From the cell containing the given text, extract its center point as [x, y] coordinate. 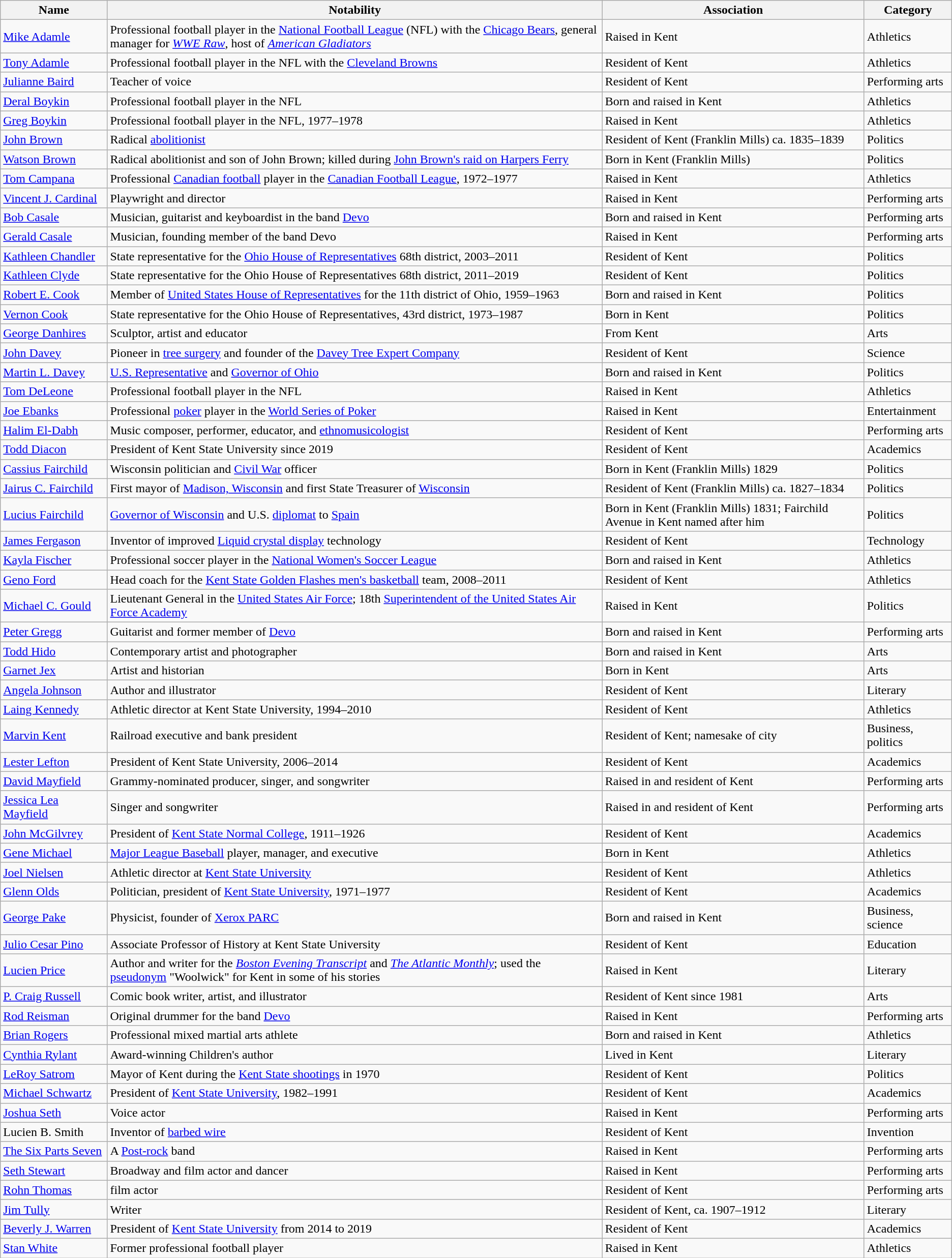
Teacher of voice [355, 82]
John Davey [54, 353]
John Brown [54, 140]
Lucien B. Smith [54, 1132]
Business, science [908, 917]
Musician, founding member of the band Devo [355, 236]
Marvin Kent [54, 735]
Professional soccer player in the National Women's Soccer League [355, 560]
Todd Hido [54, 651]
George Pake [54, 917]
Lester Lefton [54, 762]
Music composer, performer, educator, and ethnomusicologist [355, 430]
Stan White [54, 1248]
Writer [355, 1209]
Professional poker player in the World Series of Poker [355, 411]
Singer and songwriter [355, 807]
Invention [908, 1132]
Gene Michael [54, 853]
The Six Parts Seven [54, 1151]
Politician, president of Kent State University, 1971–1977 [355, 891]
Halim El-Dabh [54, 430]
Seth Stewart [54, 1171]
Author and writer for the Boston Evening Transcript and The Atlantic Monthly; used the pseudonym "Woolwick" for Kent in some of his stories [355, 970]
Resident of Kent, ca. 1907–1912 [733, 1209]
film actor [355, 1190]
Athletic director at Kent State University [355, 872]
Kathleen Clyde [54, 276]
Jairus C. Fairchild [54, 488]
Bob Casale [54, 217]
Guitarist and former member of Devo [355, 632]
Education [908, 944]
President of Kent State University from 2014 to 2019 [355, 1229]
Cynthia Rylant [54, 1055]
Resident of Kent (Franklin Mills) ca. 1835–1839 [733, 140]
Original drummer for the band Devo [355, 1016]
Resident of Kent since 1981 [733, 997]
Vincent J. Cardinal [54, 198]
Kathleen Chandler [54, 256]
Geno Ford [54, 579]
Comic book writer, artist, and illustrator [355, 997]
Athletic director at Kent State University, 1994–2010 [355, 709]
Inventor of improved Liquid crystal display technology [355, 541]
Associate Professor of History at Kent State University [355, 944]
Name [54, 10]
Professional football player in the NFL, 1977–1978 [355, 121]
Tom DeLeone [54, 392]
Julianne Baird [54, 82]
Tony Adamle [54, 63]
State representative for the Ohio House of Representatives, 43rd district, 1973–1987 [355, 314]
Julio Cesar Pino [54, 944]
First mayor of Madison, Wisconsin and first State Treasurer of Wisconsin [355, 488]
Professional Canadian football player in the Canadian Football League, 1972–1977 [355, 178]
Head coach for the Kent State Golden Flashes men's basketball team, 2008–2011 [355, 579]
Cassius Fairchild [54, 469]
Jessica Lea Mayfield [54, 807]
Rohn Thomas [54, 1190]
Robert E. Cook [54, 295]
Lieutenant General in the United States Air Force; 18th Superintendent of the United States Air Force Academy [355, 606]
Todd Diacon [54, 450]
Notability [355, 10]
Award-winning Children's author [355, 1055]
Mike Adamle [54, 37]
Greg Boykin [54, 121]
Resident of Kent; namesake of city [733, 735]
Grammy-nominated producer, singer, and songwriter [355, 781]
Tom Campana [54, 178]
Jim Tully [54, 1209]
From Kent [733, 334]
Author and illustrator [355, 690]
Contemporary artist and photographer [355, 651]
Lived in Kent [733, 1055]
Angela Johnson [54, 690]
Pioneer in tree surgery and founder of the Davey Tree Expert Company [355, 353]
Garnet Jex [54, 671]
Physicist, founder of Xerox PARC [355, 917]
State representative for the Ohio House of Representatives 68th district, 2003–2011 [355, 256]
David Mayfield [54, 781]
Born in Kent (Franklin Mills) [733, 159]
Association [733, 10]
Peter Gregg [54, 632]
Resident of Kent (Franklin Mills) ca. 1827–1834 [733, 488]
Member of United States House of Representatives for the 11th district of Ohio, 1959–1963 [355, 295]
Vernon Cook [54, 314]
Joel Nielsen [54, 872]
State representative for the Ohio House of Representatives 68th district, 2011–2019 [355, 276]
Born in Kent (Franklin Mills) 1831; Fairchild Avenue in Kent named after him [733, 515]
U.S. Representative and Governor of Ohio [355, 372]
Wisconsin politician and Civil War officer [355, 469]
Technology [908, 541]
Born in Kent (Franklin Mills) 1829 [733, 469]
Professional mixed martial arts athlete [355, 1035]
Lucius Fairchild [54, 515]
George Danhires [54, 334]
Mayor of Kent during the Kent State shootings in 1970 [355, 1074]
Joe Ebanks [54, 411]
President of Kent State University since 2019 [355, 450]
Entertainment [908, 411]
Beverly J. Warren [54, 1229]
Business, politics [908, 735]
John McGilvrey [54, 833]
Radical abolitionist and son of John Brown; killed during John Brown's raid on Harpers Ferry [355, 159]
Rod Reisman [54, 1016]
Sculptor, artist and educator [355, 334]
Former professional football player [355, 1248]
Brian Rogers [54, 1035]
President of Kent State University, 2006–2014 [355, 762]
A Post-rock band [355, 1151]
Radical abolitionist [355, 140]
Playwright and director [355, 198]
Governor of Wisconsin and U.S. diplomat to Spain [355, 515]
Michael Schwartz [54, 1093]
Broadway and film actor and dancer [355, 1171]
Joshua Seth [54, 1113]
Kayla Fischer [54, 560]
Gerald Casale [54, 236]
Musician, guitarist and keyboardist in the band Devo [355, 217]
Laing Kennedy [54, 709]
Professional football player in the National Football League (NFL) with the Chicago Bears, general manager for WWE Raw, host of American Gladiators [355, 37]
Inventor of barbed wire [355, 1132]
Professional football player in the NFL with the Cleveland Browns [355, 63]
Science [908, 353]
Artist and historian [355, 671]
Glenn Olds [54, 891]
Category [908, 10]
Watson Brown [54, 159]
LeRoy Satrom [54, 1074]
Railroad executive and bank president [355, 735]
Voice actor [355, 1113]
Michael C. Gould [54, 606]
Major League Baseball player, manager, and executive [355, 853]
James Fergason [54, 541]
Martin L. Davey [54, 372]
P. Craig Russell [54, 997]
Lucien Price [54, 970]
Deral Boykin [54, 101]
President of Kent State Normal College, 1911–1926 [355, 833]
President of Kent State University, 1982–1991 [355, 1093]
